Search for the cell housing the specified text and yield its (X, Y) center coordinate. 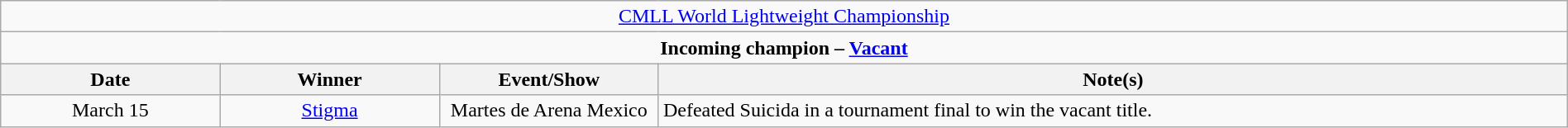
Defeated Suicida in a tournament final to win the vacant title. (1113, 111)
Winner (329, 79)
Stigma (329, 111)
Note(s) (1113, 79)
Event/Show (549, 79)
March 15 (111, 111)
Martes de Arena Mexico (549, 111)
Incoming champion – Vacant (784, 48)
CMLL World Lightweight Championship (784, 17)
Date (111, 79)
